Determine the (X, Y) coordinate at the center of the cell enclosing the given text.  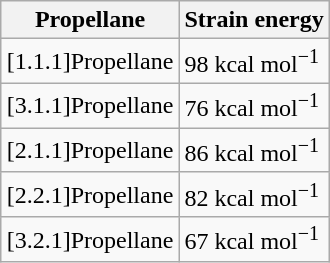
82 kcal mol−1 (254, 194)
76 kcal mol−1 (254, 106)
[3.1.1]Propellane (90, 106)
[3.2.1]Propellane (90, 240)
[1.1.1]Propellane (90, 62)
Strain energy (254, 20)
67 kcal mol−1 (254, 240)
[2.2.1]Propellane (90, 194)
Propellane (90, 20)
[2.1.1]Propellane (90, 150)
98 kcal mol−1 (254, 62)
86 kcal mol−1 (254, 150)
